From the cell containing the given text, extract its center point as [X, Y] coordinate. 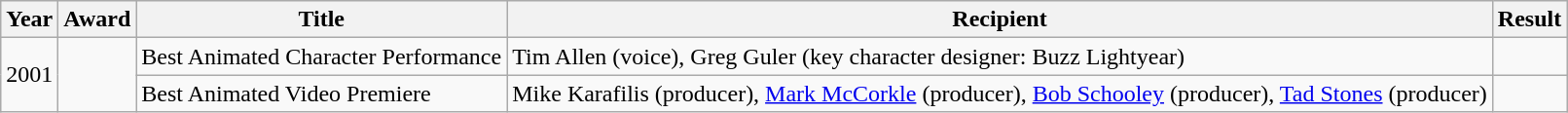
Best Animated Video Premiere [321, 94]
Recipient [1001, 19]
Result [1529, 19]
2001 [29, 75]
Best Animated Character Performance [321, 56]
Award [97, 19]
Year [29, 19]
Title [321, 19]
Tim Allen (voice), Greg Guler (key character designer: Buzz Lightyear) [1001, 56]
Mike Karafilis (producer), Mark McCorkle (producer), Bob Schooley (producer), Tad Stones (producer) [1001, 94]
